Detect which cell encompasses the target text, then output its [x, y] center coordinate. 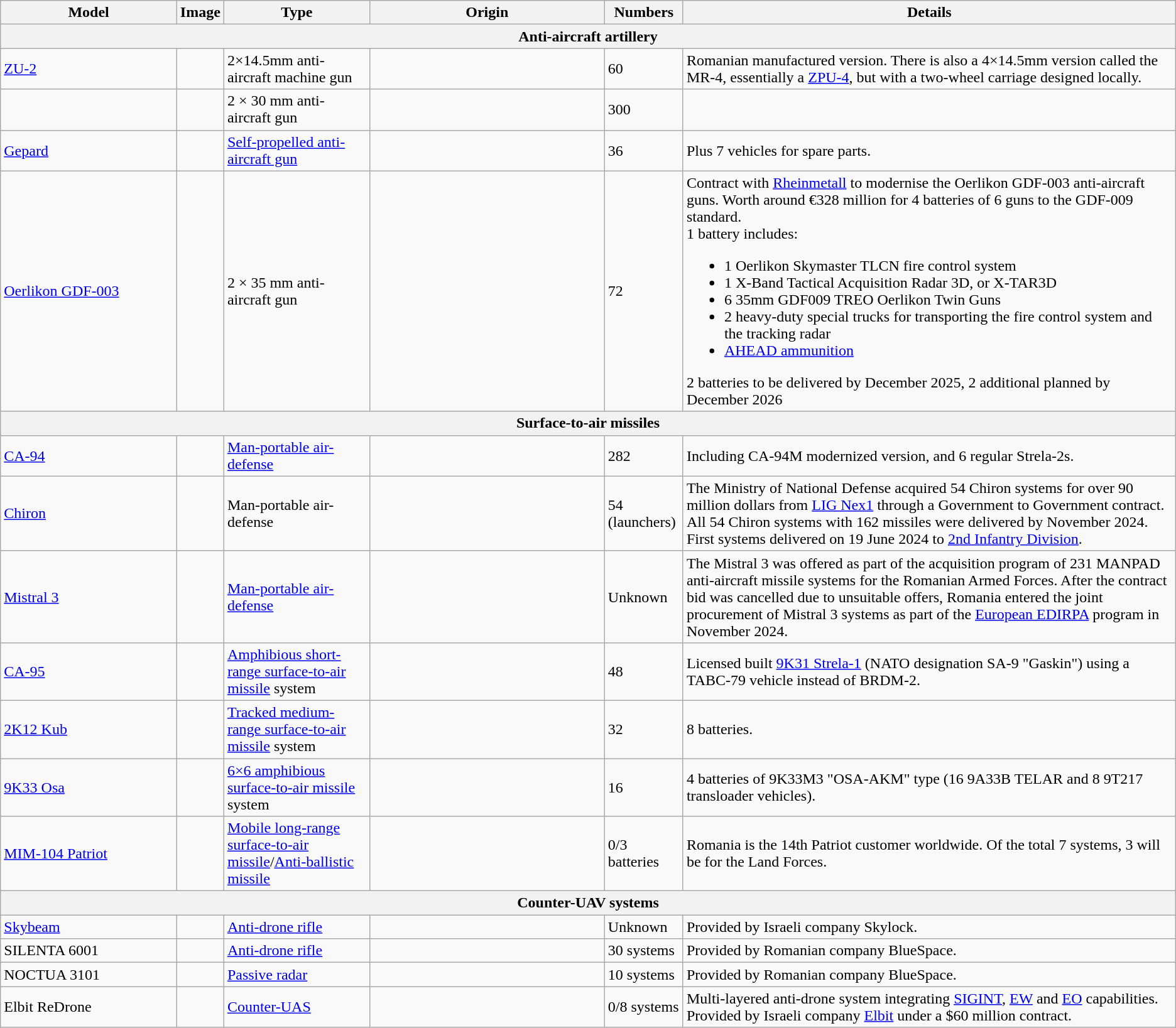
MIM-104 Patriot [89, 854]
Counter-UAS [297, 1007]
SILENTA 6001 [89, 951]
0/3 batteries [643, 854]
8 batteries. [929, 729]
54 (launchers) [643, 514]
Type [297, 13]
300 [643, 109]
2×14.5mm anti-aircraft machine gun [297, 69]
Including CA-94M modernized version, and 6 regular Strela-2s. [929, 456]
Details [929, 13]
2 × 35 mm anti-aircraft gun [297, 291]
9K33 Osa [89, 787]
Mobile long-range surface-to-air missile/Anti-ballistic missile [297, 854]
Elbit ReDrone [89, 1007]
Origin [487, 13]
Model [89, 13]
Amphibious short-range surface-to-air missile system [297, 671]
Multi-layered anti-drone system integrating SIGINT, EW and EO capabilities. Provided by Israeli company Elbit under a $60 million contract. [929, 1007]
36 [643, 151]
Mistral 3 [89, 597]
30 systems [643, 951]
Image [200, 13]
Plus 7 vehicles for spare parts. [929, 151]
2K12 Kub [89, 729]
Licensed built 9K31 Strela-1 (NATO designation SA-9 "Gaskin") using a TABC-79 vehicle instead of BRDM-2. [929, 671]
Surface-to-air missiles [588, 423]
ZU-2 [89, 69]
Skybeam [89, 927]
Anti-aircraft artillery [588, 36]
6×6 amphibious surface-to-air missile system [297, 787]
2 × 30 mm anti-aircraft gun [297, 109]
Passive radar [297, 975]
0/8 systems [643, 1007]
Provided by Israeli company Skylock. [929, 927]
4 batteries of 9K33M3 "OSA-AKM" type (16 9A33B TELAR and 8 9T217 transloader vehicles). [929, 787]
Self-propelled anti-aircraft gun [297, 151]
48 [643, 671]
Tracked medium-range surface-to-air missile system [297, 729]
72 [643, 291]
10 systems [643, 975]
Romania is the 14th Patriot customer worldwide. Of the total 7 systems, 3 will be for the Land Forces. [929, 854]
Chiron [89, 514]
Numbers [643, 13]
Oerlikon GDF-003 [89, 291]
282 [643, 456]
16 [643, 787]
NOCTUA 3101 [89, 975]
Counter-UAV systems [588, 903]
CA-95 [89, 671]
Gepard [89, 151]
CA-94 [89, 456]
60 [643, 69]
Romanian manufactured version. There is also a 4×14.5mm version called the MR-4, essentially a ZPU-4, but with a two-wheel carriage designed locally. [929, 69]
32 [643, 729]
